Search for the cell housing the specified text and yield its [X, Y] center coordinate. 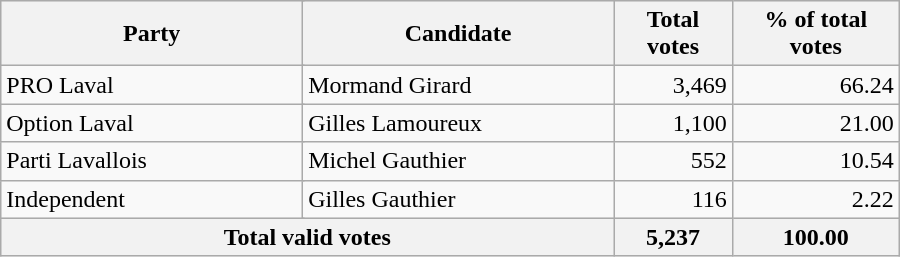
Gilles Lamoureux [458, 123]
10.54 [816, 161]
100.00 [816, 237]
66.24 [816, 85]
3,469 [674, 85]
21.00 [816, 123]
2.22 [816, 199]
Party [152, 34]
Parti Lavallois [152, 161]
Michel Gauthier [458, 161]
Independent [152, 199]
5,237 [674, 237]
% of total votes [816, 34]
Mormand Girard [458, 85]
Option Laval [152, 123]
1,100 [674, 123]
116 [674, 199]
Total valid votes [308, 237]
552 [674, 161]
Total votes [674, 34]
Gilles Gauthier [458, 199]
PRO Laval [152, 85]
Candidate [458, 34]
